Return (x, y) of the center of cell containing provided text 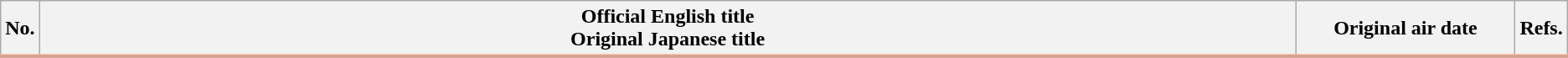
Official English title Original Japanese title (668, 29)
Refs. (1541, 29)
No. (20, 29)
Original air date (1406, 29)
